Scan for the cell matching the given text and deliver its [X, Y] coordinate at center. 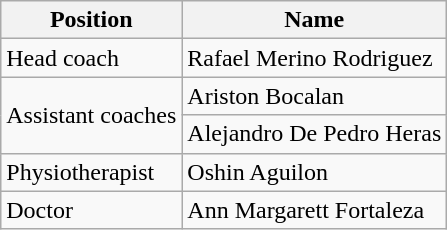
Rafael Merino Rodriguez [314, 58]
Head coach [92, 58]
Assistant coaches [92, 115]
Position [92, 20]
Name [314, 20]
Ann Margarett Fortaleza [314, 210]
Oshin Aguilon [314, 172]
Ariston Bocalan [314, 96]
Alejandro De Pedro Heras [314, 134]
Doctor [92, 210]
Physiotherapist [92, 172]
